Find where the given text appears and provide that cell's center as (x, y) coordinate. 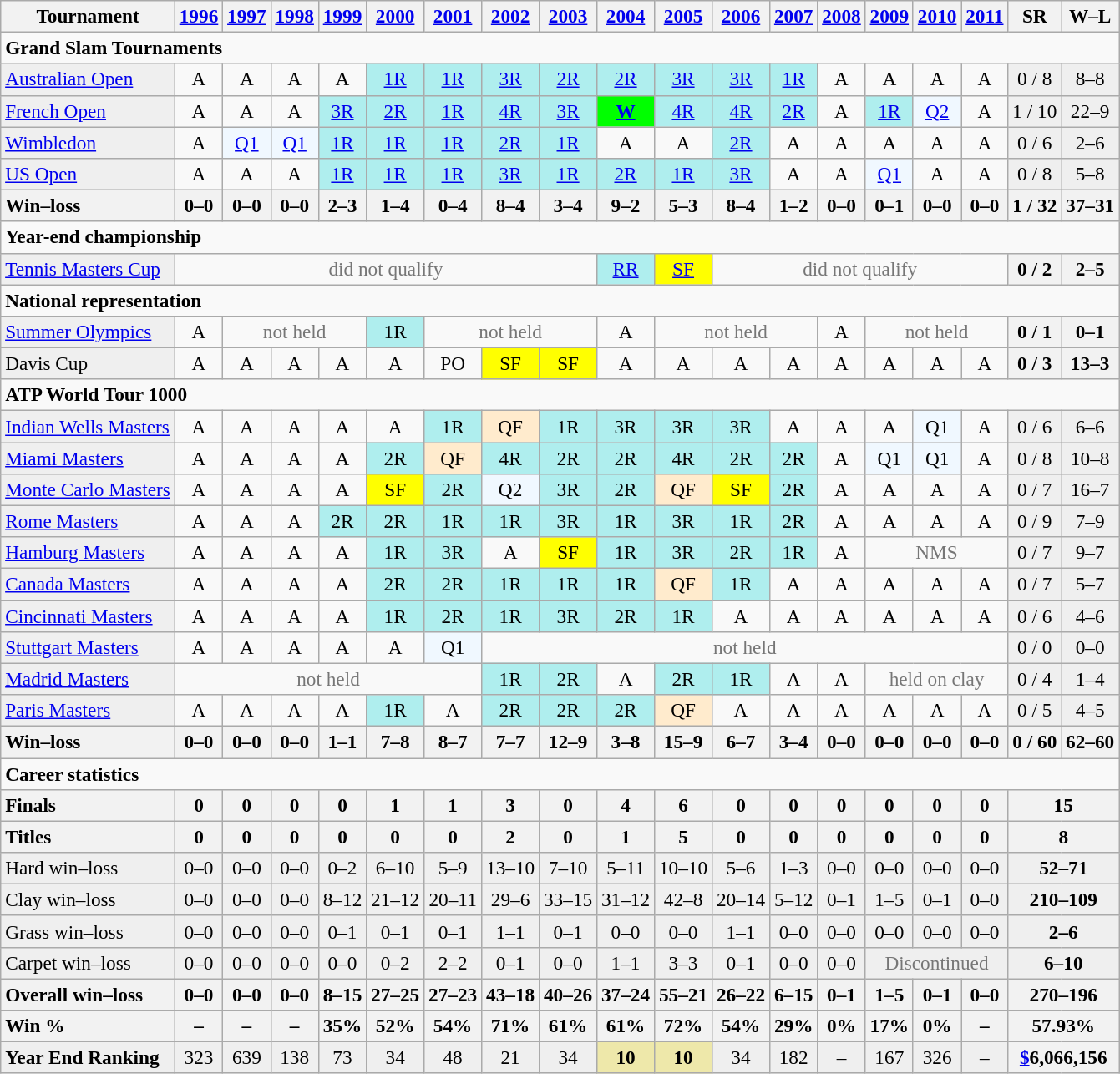
Indian Wells Masters (89, 426)
13–10 (511, 868)
20–14 (742, 899)
3–8 (626, 742)
26–22 (742, 994)
7–10 (568, 868)
6–15 (793, 994)
0 / 1 (1035, 332)
Grand Slam Tournaments (560, 48)
1998 (294, 16)
270–196 (1064, 994)
2003 (568, 16)
1996 (199, 16)
Madrid Masters (89, 679)
Hamburg Masters (89, 553)
29% (793, 1026)
Canada Masters (89, 584)
Stuttgart Masters (89, 647)
2006 (742, 16)
15–9 (683, 742)
21 (511, 1057)
4 (626, 805)
Hard win–loss (89, 868)
5–3 (683, 205)
0 / 60 (1035, 742)
Paris Masters (89, 710)
Grass win–loss (89, 931)
8–15 (342, 994)
33–15 (568, 899)
6 (683, 805)
0 / 2 (1035, 269)
138 (294, 1057)
National representation (560, 300)
27–23 (453, 994)
held on clay (937, 679)
2010 (937, 16)
Career statistics (560, 773)
5–8 (1091, 174)
7–9 (1091, 521)
Titles (89, 837)
2 (511, 837)
Summer Olympics (89, 332)
Win % (89, 1026)
15 (1064, 805)
Discontinued (937, 963)
0 / 3 (1035, 363)
182 (793, 1057)
Tennis Masters Cup (89, 269)
2004 (626, 16)
1–2 (793, 205)
W–L (1091, 16)
1 / 32 (1035, 205)
5–6 (742, 868)
0 / 9 (1035, 521)
2009 (889, 16)
71% (511, 1026)
0 / 5 (1035, 710)
21–12 (396, 899)
1997 (247, 16)
Rome Masters (89, 521)
55–21 (683, 994)
42–8 (683, 899)
$6,066,156 (1064, 1057)
17% (889, 1026)
167 (889, 1057)
Australian Open (89, 79)
Tournament (89, 16)
13–3 (1091, 363)
639 (247, 1057)
NMS (937, 553)
1 / 10 (1035, 111)
0 / 4 (1035, 679)
1–3 (793, 868)
Monte Carlo Masters (89, 489)
37–31 (1091, 205)
2000 (396, 16)
9–2 (626, 205)
2005 (683, 16)
Year-end championship (560, 237)
8–12 (342, 899)
RR (626, 269)
Year End Ranking (89, 1057)
ATP World Tour 1000 (560, 395)
6–7 (742, 742)
12–9 (568, 742)
2–5 (1091, 269)
323 (199, 1057)
8–7 (453, 742)
Cincinnati Masters (89, 616)
4–5 (1091, 710)
US Open (89, 174)
16–7 (1091, 489)
3 (511, 805)
SR (1035, 16)
2002 (511, 16)
2008 (842, 16)
35% (342, 1026)
62–60 (1091, 742)
2011 (985, 16)
Davis Cup (89, 363)
2–2 (453, 963)
31–12 (626, 899)
Finals (89, 805)
10–10 (683, 868)
9–7 (1091, 553)
22–9 (1091, 111)
5–12 (793, 899)
French Open (89, 111)
52% (396, 1026)
Wimbledon (89, 142)
20–11 (453, 899)
73 (342, 1057)
210–109 (1064, 899)
5 (683, 837)
6–6 (1091, 426)
3–3 (683, 963)
W (626, 111)
2001 (453, 16)
8 (1064, 837)
326 (937, 1057)
2007 (793, 16)
57.93% (1064, 1026)
7–7 (511, 742)
10–8 (1091, 458)
Carpet win–loss (89, 963)
27–25 (396, 994)
1999 (342, 16)
7–8 (396, 742)
PO (453, 363)
8–8 (1091, 79)
5–9 (453, 868)
48 (453, 1057)
72% (683, 1026)
Clay win–loss (89, 899)
2–3 (342, 205)
5–7 (1091, 584)
0 / 0 (1035, 647)
Overall win–loss (89, 994)
29–6 (511, 899)
52–71 (1064, 868)
0–4 (453, 205)
4–6 (1091, 616)
40–26 (568, 994)
43–18 (511, 994)
37–24 (626, 994)
5–11 (626, 868)
Miami Masters (89, 458)
